Find where the given text appears and provide that cell's center as [x, y] coordinate. 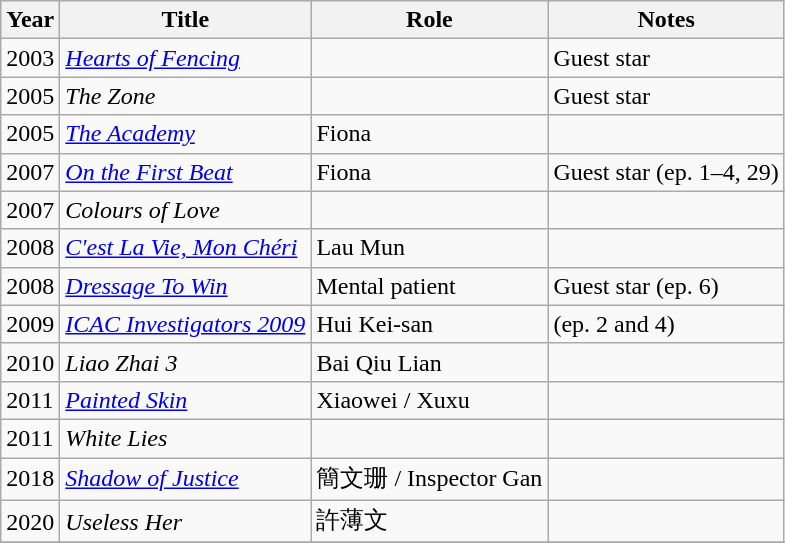
2003 [30, 58]
ICAC Investigators 2009 [186, 324]
C'est La Vie, Mon Chéri [186, 248]
Guest star (ep. 6) [666, 286]
Notes [666, 20]
2009 [30, 324]
Title [186, 20]
Shadow of Justice [186, 480]
Painted Skin [186, 400]
2020 [30, 522]
(ep. 2 and 4) [666, 324]
Hearts of Fencing [186, 58]
Hui Kei-san [430, 324]
許薄文 [430, 522]
Lau Mun [430, 248]
2018 [30, 480]
Xiaowei / Xuxu [430, 400]
Guest star (ep. 1–4, 29) [666, 172]
The Zone [186, 96]
Bai Qiu Lian [430, 362]
Dressage To Win [186, 286]
2010 [30, 362]
簡文珊 / Inspector Gan [430, 480]
Role [430, 20]
Liao Zhai 3 [186, 362]
Year [30, 20]
The Academy [186, 134]
On the First Beat [186, 172]
Mental patient [430, 286]
White Lies [186, 438]
Colours of Love [186, 210]
Useless Her [186, 522]
